Return [X, Y] of the center of cell containing provided text 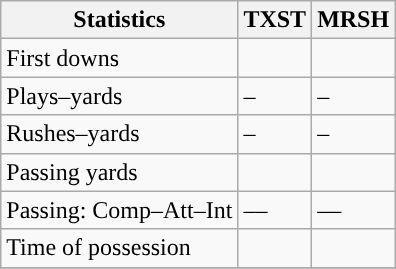
Time of possession [120, 248]
Plays–yards [120, 96]
MRSH [354, 20]
Passing: Comp–Att–Int [120, 210]
First downs [120, 58]
Rushes–yards [120, 134]
Passing yards [120, 172]
Statistics [120, 20]
TXST [275, 20]
